Provide the (X, Y) coordinate of the cell's center where the given text is located.  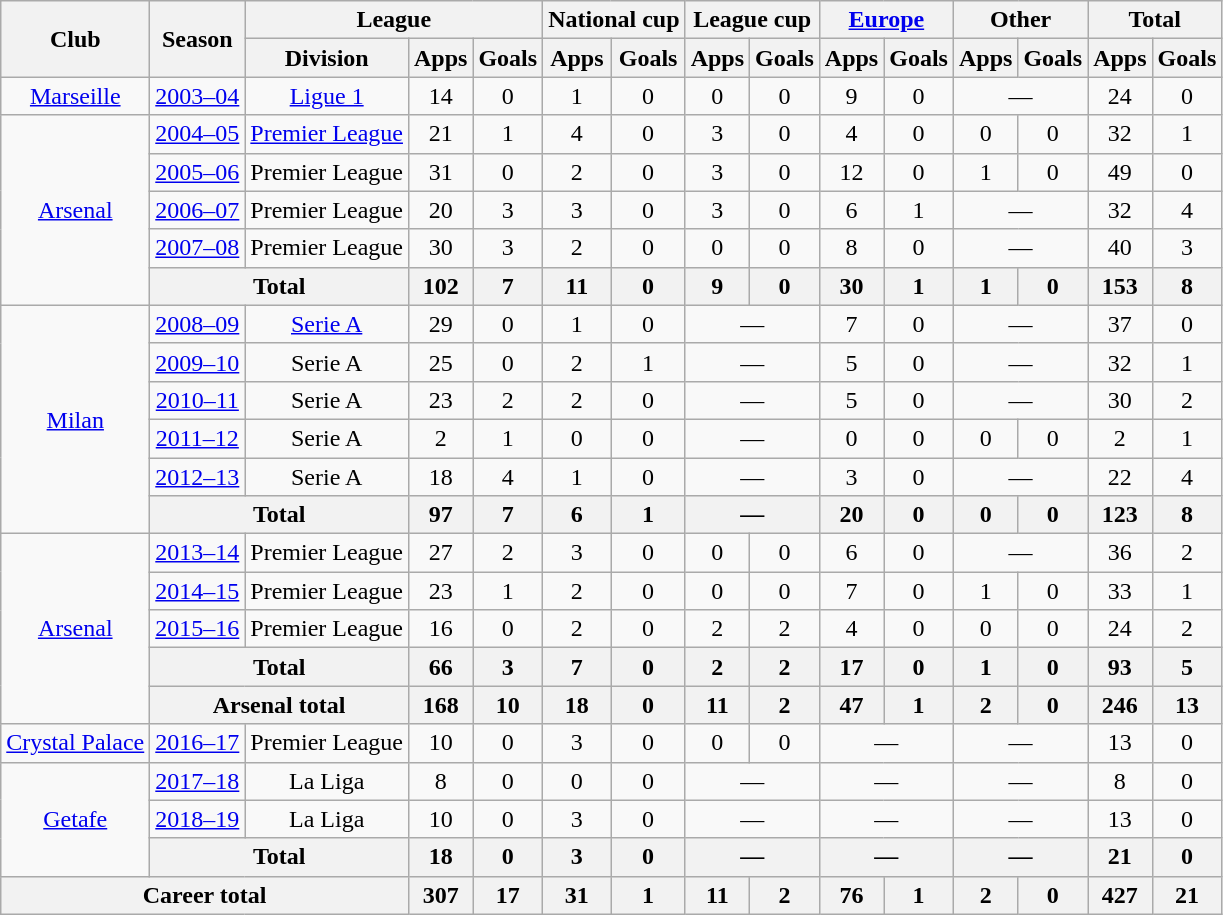
2011–12 (198, 438)
2015–16 (198, 629)
29 (440, 324)
2018–19 (198, 819)
Division (327, 58)
427 (1120, 895)
33 (1120, 591)
2014–15 (198, 591)
47 (851, 705)
2012–13 (198, 477)
2008–09 (198, 324)
40 (1120, 248)
League (394, 20)
22 (1120, 477)
National cup (614, 20)
307 (440, 895)
2017–18 (198, 781)
14 (440, 96)
153 (1120, 286)
Ligue 1 (327, 96)
Season (198, 39)
49 (1120, 172)
2009–10 (198, 362)
168 (440, 705)
27 (440, 553)
36 (1120, 553)
2005–06 (198, 172)
2013–14 (198, 553)
Career total (205, 895)
246 (1120, 705)
102 (440, 286)
Europe (886, 20)
2007–08 (198, 248)
Milan (76, 419)
Club (76, 39)
76 (851, 895)
League cup (752, 20)
97 (440, 515)
16 (440, 629)
Other (1020, 20)
93 (1120, 667)
2006–07 (198, 210)
Arsenal total (280, 705)
Getafe (76, 819)
2004–05 (198, 134)
2010–11 (198, 400)
Marseille (76, 96)
Crystal Palace (76, 743)
123 (1120, 515)
25 (440, 362)
12 (851, 172)
66 (440, 667)
37 (1120, 324)
2003–04 (198, 96)
2016–17 (198, 743)
